Pinpoint the cell where the given text exists, returning its [x, y] midpoint coordinate. 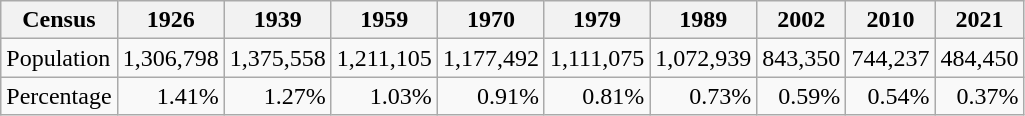
1,211,105 [384, 58]
0.81% [596, 96]
0.37% [980, 96]
1939 [278, 20]
1.41% [170, 96]
1970 [490, 20]
1959 [384, 20]
1979 [596, 20]
Population [59, 58]
Percentage [59, 96]
1989 [704, 20]
1,375,558 [278, 58]
0.59% [802, 96]
0.91% [490, 96]
0.54% [890, 96]
Census [59, 20]
744,237 [890, 58]
1,177,492 [490, 58]
2010 [890, 20]
1,111,075 [596, 58]
1,306,798 [170, 58]
1,072,939 [704, 58]
1.03% [384, 96]
1926 [170, 20]
484,450 [980, 58]
0.73% [704, 96]
2002 [802, 20]
843,350 [802, 58]
2021 [980, 20]
1.27% [278, 96]
